Capture the cell that displays the provided text and extract its [X, Y] central coordinate. 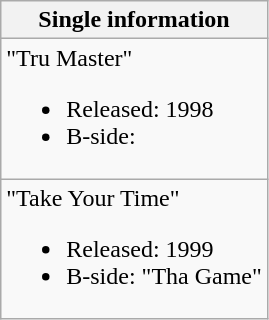
"Take Your Time"Released: 1999B-side: "Tha Game" [134, 249]
Single information [134, 20]
"Tru Master"Released: 1998B-side: [134, 109]
